Output the [x, y] coordinate of the center of the cell containing the given text.  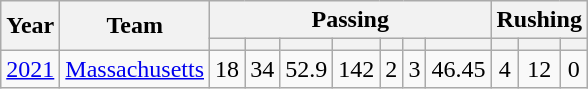
Passing [350, 20]
52.9 [306, 69]
Team [135, 26]
34 [262, 69]
4 [504, 69]
2 [392, 69]
Massachusetts [135, 69]
Year [30, 26]
2021 [30, 69]
46.45 [458, 69]
Rushing [539, 20]
12 [539, 69]
0 [574, 69]
3 [414, 69]
142 [356, 69]
18 [228, 69]
